From the cell containing the given text, extract its center point as [X, Y] coordinate. 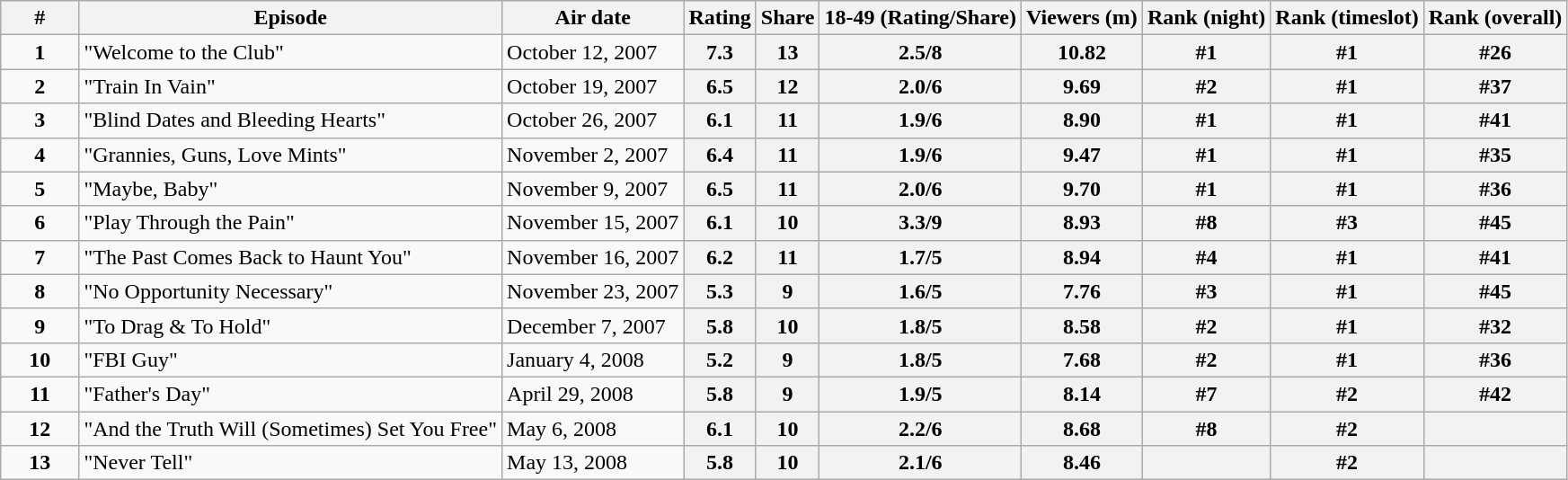
"Play Through the Pain" [291, 223]
8.93 [1082, 223]
May 6, 2008 [593, 429]
"Father's Day" [291, 394]
7.76 [1082, 291]
"Grannies, Guns, Love Mints" [291, 155]
Rank (night) [1206, 18]
1.9/5 [920, 394]
October 12, 2007 [593, 52]
#7 [1206, 394]
#42 [1495, 394]
#4 [1206, 257]
Rank (timeslot) [1347, 18]
7.68 [1082, 360]
October 26, 2007 [593, 120]
9.70 [1082, 189]
2 [40, 86]
5.2 [720, 360]
4 [40, 155]
"Train In Vain" [291, 86]
November 16, 2007 [593, 257]
January 4, 2008 [593, 360]
2.1/6 [920, 463]
# [40, 18]
Rating [720, 18]
November 9, 2007 [593, 189]
8.58 [1082, 325]
6.4 [720, 155]
"The Past Comes Back to Haunt You" [291, 257]
3.3/9 [920, 223]
Air date [593, 18]
8.94 [1082, 257]
5 [40, 189]
Episode [291, 18]
18-49 (Rating/Share) [920, 18]
"No Opportunity Necessary" [291, 291]
October 19, 2007 [593, 86]
2.5/8 [920, 52]
6 [40, 223]
Share [787, 18]
Viewers (m) [1082, 18]
#37 [1495, 86]
1.7/5 [920, 257]
1.6/5 [920, 291]
May 13, 2008 [593, 463]
"Maybe, Baby" [291, 189]
#35 [1495, 155]
November 15, 2007 [593, 223]
November 23, 2007 [593, 291]
"To Drag & To Hold" [291, 325]
"Never Tell" [291, 463]
8.68 [1082, 429]
December 7, 2007 [593, 325]
8.46 [1082, 463]
#26 [1495, 52]
"FBI Guy" [291, 360]
8 [40, 291]
Rank (overall) [1495, 18]
November 2, 2007 [593, 155]
7.3 [720, 52]
"Blind Dates and Bleeding Hearts" [291, 120]
7 [40, 257]
#32 [1495, 325]
6.2 [720, 257]
5.3 [720, 291]
9.69 [1082, 86]
1 [40, 52]
"And the Truth Will (Sometimes) Set You Free" [291, 429]
9.47 [1082, 155]
April 29, 2008 [593, 394]
"Welcome to the Club" [291, 52]
10.82 [1082, 52]
2.2/6 [920, 429]
8.14 [1082, 394]
8.90 [1082, 120]
3 [40, 120]
